Search for the cell housing the specified text and yield its [X, Y] center coordinate. 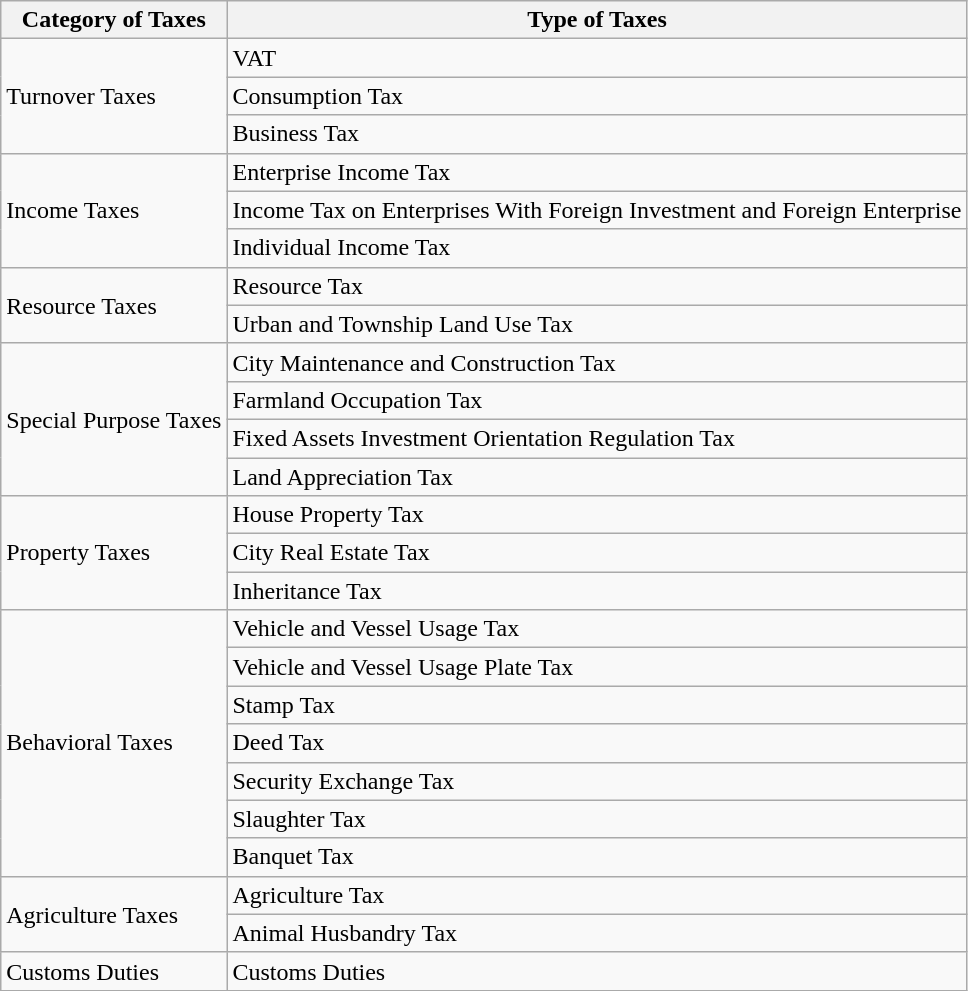
VAT [597, 58]
Stamp Tax [597, 705]
Vehicle and Vessel Usage Plate Tax [597, 667]
Income Taxes [114, 210]
Banquet Tax [597, 857]
Resource Taxes [114, 305]
City Maintenance and Construction Tax [597, 362]
Agriculture Taxes [114, 914]
Resource Tax [597, 286]
Business Tax [597, 134]
Deed Tax [597, 743]
Security Exchange Tax [597, 781]
Type of Taxes [597, 20]
Individual Income Tax [597, 248]
House Property Tax [597, 515]
Farmland Occupation Tax [597, 400]
Property Taxes [114, 553]
Slaughter Tax [597, 819]
Income Tax on Enterprises With Foreign Investment and Foreign Enterprise [597, 210]
Consumption Tax [597, 96]
Special Purpose Taxes [114, 419]
Land Appreciation Tax [597, 477]
Urban and Township Land Use Tax [597, 324]
Animal Husbandry Tax [597, 933]
Enterprise Income Tax [597, 172]
Turnover Taxes [114, 96]
Agriculture Tax [597, 895]
Vehicle and Vessel Usage Tax [597, 629]
Behavioral Taxes [114, 743]
Inheritance Tax [597, 591]
City Real Estate Tax [597, 553]
Fixed Assets Investment Orientation Regulation Tax [597, 438]
Category of Taxes [114, 20]
